Locate the cell with the specified text and output its (X, Y) center coordinate. 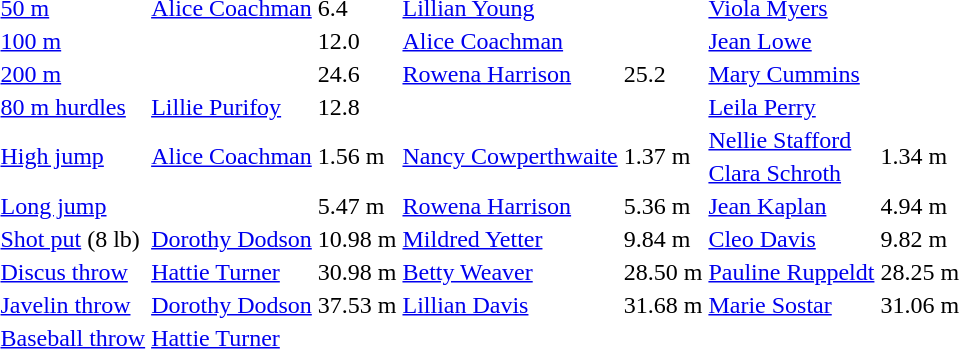
1.56 m (357, 156)
24.6 (357, 74)
28.50 m (663, 272)
Betty Weaver (510, 272)
Lillian Davis (510, 305)
37.53 m (357, 305)
Marie Sostar (792, 305)
Hattie Turner (232, 272)
12.0 (357, 41)
10.98 m (357, 239)
31.68 m (663, 305)
Pauline Ruppeldt (792, 272)
Clara Schroth (792, 173)
Lillie Purifoy (232, 107)
Jean Kaplan (792, 206)
1.37 m (663, 156)
5.47 m (357, 206)
Mary Cummins (792, 74)
Leila Perry (792, 107)
Nancy Cowperthwaite (510, 156)
5.36 m (663, 206)
Mildred Yetter (510, 239)
9.84 m (663, 239)
12.8 (357, 107)
25.2 (663, 74)
30.98 m (357, 272)
Nellie Stafford (792, 140)
Cleo Davis (792, 239)
Jean Lowe (792, 41)
